Capture the cell that displays the provided text and extract its [X, Y] central coordinate. 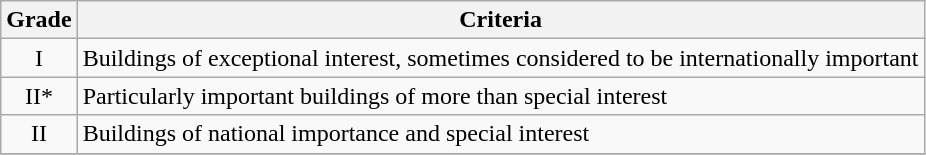
Grade [39, 20]
Buildings of national importance and special interest [500, 134]
II* [39, 96]
I [39, 58]
Criteria [500, 20]
II [39, 134]
Buildings of exceptional interest, sometimes considered to be internationally important [500, 58]
Particularly important buildings of more than special interest [500, 96]
